Capture the cell that displays the provided text and extract its (x, y) central coordinate. 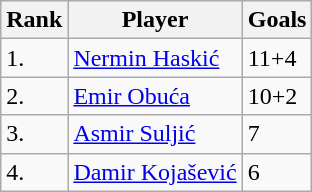
6 (277, 172)
Asmir Suljić (155, 134)
Damir Kojašević (155, 172)
2. (34, 96)
Rank (34, 20)
10+2 (277, 96)
1. (34, 58)
Goals (277, 20)
3. (34, 134)
Emir Obuća (155, 96)
4. (34, 172)
Nermin Haskić (155, 58)
11+4 (277, 58)
7 (277, 134)
Player (155, 20)
